Provide the (x, y) coordinate of the cell's center where the given text is located.  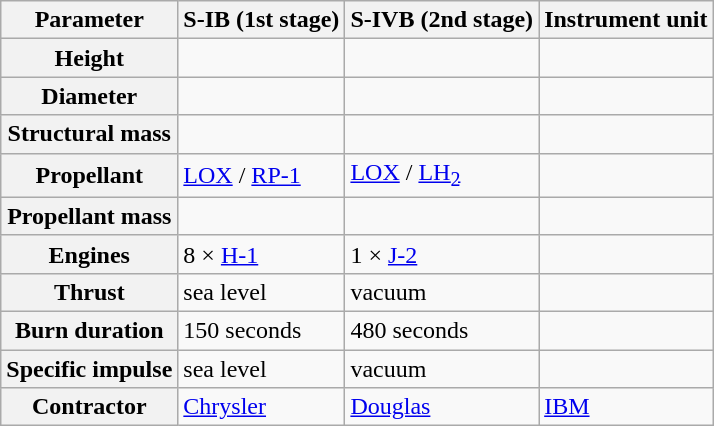
S-IVB (2nd stage) (442, 20)
Structural mass (90, 134)
Propellant mass (90, 216)
8 × H-1 (262, 254)
Chrysler (262, 407)
1 × J-2 (442, 254)
LOX / LH2 (442, 175)
IBM (626, 407)
S-IB (1st stage) (262, 20)
Diameter (90, 96)
Instrument unit (626, 20)
Specific impulse (90, 369)
Thrust (90, 292)
Propellant (90, 175)
Burn duration (90, 331)
Douglas (442, 407)
Parameter (90, 20)
Engines (90, 254)
Height (90, 58)
150 seconds (262, 331)
Contractor (90, 407)
480 seconds (442, 331)
LOX / RP-1 (262, 175)
